Determine the [X, Y] coordinate at the center of the cell enclosing the given text.  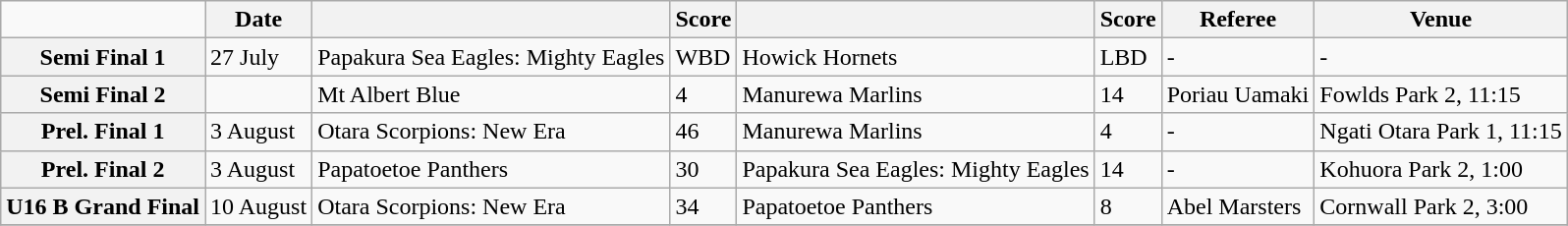
LBD [1128, 57]
Mt Albert Blue [491, 94]
Prel. Final 2 [103, 169]
WBD [703, 57]
34 [703, 206]
Cornwall Park 2, 3:00 [1440, 206]
Prel. Final 1 [103, 132]
Date [259, 20]
U16 B Grand Final [103, 206]
30 [703, 169]
Semi Final 2 [103, 94]
27 July [259, 57]
Referee [1238, 20]
Abel Marsters [1238, 206]
46 [703, 132]
Poriau Uamaki [1238, 94]
Ngati Otara Park 1, 11:15 [1440, 132]
Howick Hornets [916, 57]
Kohuora Park 2, 1:00 [1440, 169]
10 August [259, 206]
Fowlds Park 2, 11:15 [1440, 94]
8 [1128, 206]
Semi Final 1 [103, 57]
Venue [1440, 20]
